Search for the cell housing the specified text and yield its (X, Y) center coordinate. 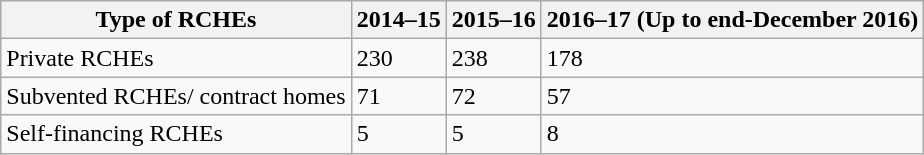
178 (732, 58)
Subvented RCHEs/ contract homes (176, 96)
2015–16 (494, 20)
Private RCHEs (176, 58)
2014–15 (398, 20)
71 (398, 96)
57 (732, 96)
238 (494, 58)
Type of RCHEs (176, 20)
8 (732, 134)
72 (494, 96)
230 (398, 58)
2016–17 (Up to end-December 2016) (732, 20)
Self-financing RCHEs (176, 134)
